Extract the (X, Y) coordinate from the center of the cell holding the provided text.  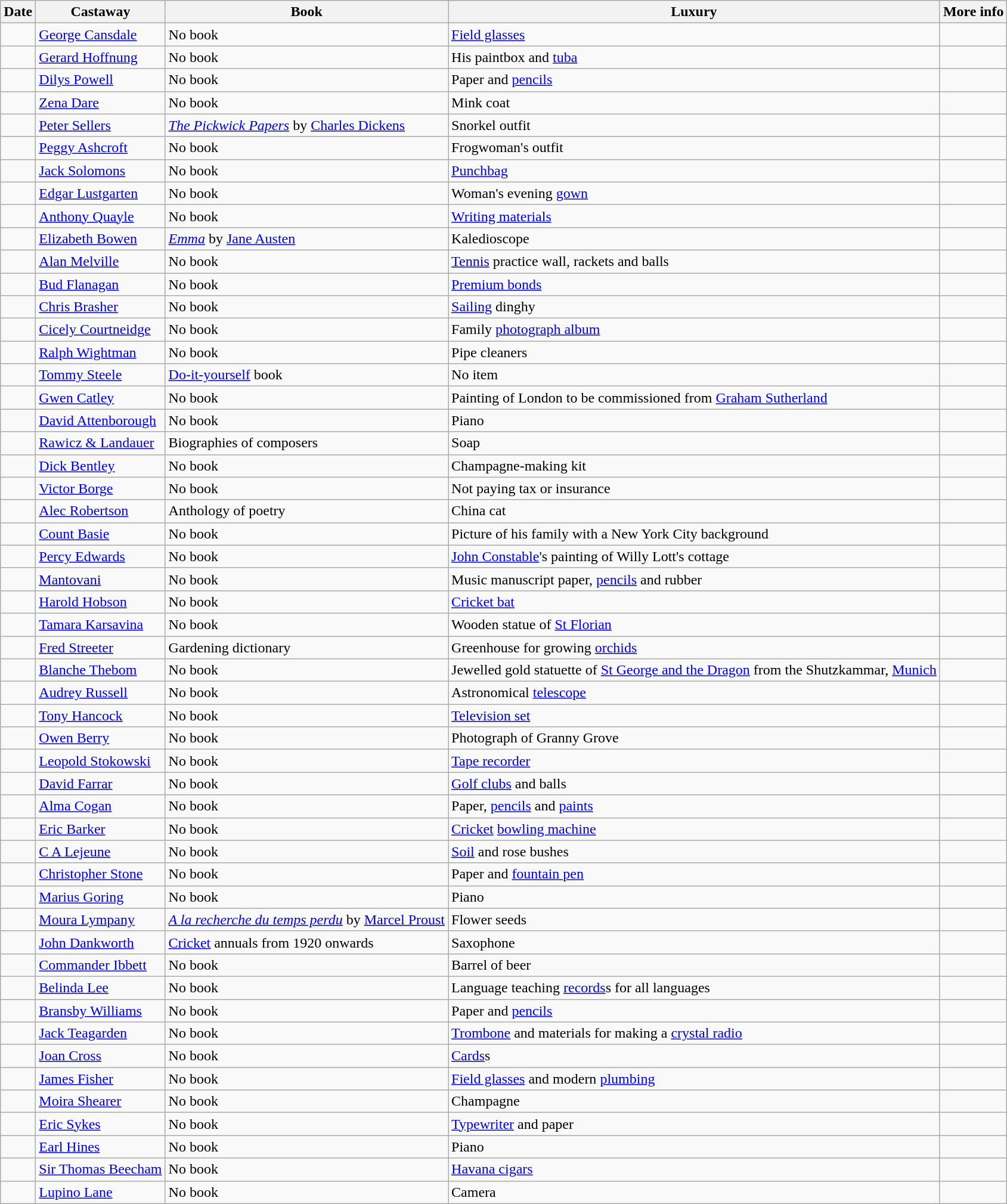
Saxophone (694, 942)
Bud Flanagan (100, 284)
The Pickwick Papers by Charles Dickens (306, 125)
Not paying tax or insurance (694, 488)
Victor Borge (100, 488)
Pipe cleaners (694, 352)
No item (694, 375)
Alma Cogan (100, 806)
Cricket annuals from 1920 onwards (306, 942)
Alan Melville (100, 261)
Edgar Lustgarten (100, 193)
Wooden statue of St Florian (694, 624)
Frogwoman's outfit (694, 148)
Eric Sykes (100, 1124)
More info (973, 12)
His paintbox and tuba (694, 57)
Anthony Quayle (100, 216)
James Fisher (100, 1079)
Sir Thomas Beecham (100, 1169)
Sailing dinghy (694, 307)
David Attenborough (100, 420)
Snorkel outfit (694, 125)
Typewriter and paper (694, 1124)
Tape recorder (694, 761)
Gardening dictionary (306, 647)
Owen Berry (100, 738)
Gwen Catley (100, 398)
Marius Goring (100, 897)
Castaway (100, 12)
Tommy Steele (100, 375)
Joan Cross (100, 1056)
Percy Edwards (100, 556)
Dick Bentley (100, 466)
Commander Ibbett (100, 965)
Jack Teagarden (100, 1033)
Dilys Powell (100, 80)
Book (306, 12)
Champagne-making kit (694, 466)
Bransby Williams (100, 1011)
Cricket bat (694, 602)
Peter Sellers (100, 125)
Fred Streeter (100, 647)
Cicely Courtneidge (100, 330)
Soap (694, 443)
Ralph Wightman (100, 352)
Mantovani (100, 579)
China cat (694, 511)
Harold Hobson (100, 602)
Photograph of Granny Grove (694, 738)
Astronomical telescope (694, 693)
Leopold Stokowski (100, 761)
Tennis practice wall, rackets and balls (694, 261)
Picture of his family with a New York City background (694, 534)
Christopher Stone (100, 874)
Peggy Ashcroft (100, 148)
Gerard Hoffnung (100, 57)
A la recherche du temps perdu by Marcel Proust (306, 920)
Blanche Thebom (100, 670)
Barrel of beer (694, 965)
David Farrar (100, 784)
Kaledioscope (694, 239)
Television set (694, 716)
Audrey Russell (100, 693)
Punchbag (694, 171)
John Constable's painting of Willy Lott's cottage (694, 556)
Premium bonds (694, 284)
Do-it-yourself book (306, 375)
Trombone and materials for making a crystal radio (694, 1033)
Field glasses and modern plumbing (694, 1079)
Woman's evening gown (694, 193)
Moira Shearer (100, 1101)
Camera (694, 1192)
Language teaching recordss for all languages (694, 988)
Cardss (694, 1056)
Soil and rose bushes (694, 852)
Lupino Lane (100, 1192)
Zena Dare (100, 103)
George Cansdale (100, 35)
Anthology of poetry (306, 511)
C A Lejeune (100, 852)
Emma by Jane Austen (306, 239)
Flower seeds (694, 920)
Cricket bowling machine (694, 829)
Writing materials (694, 216)
John Dankworth (100, 942)
Moura Lympany (100, 920)
Chris Brasher (100, 307)
Count Basie (100, 534)
Date (18, 12)
Paper, pencils and paints (694, 806)
Paper and fountain pen (694, 874)
Tamara Karsavina (100, 624)
Eric Barker (100, 829)
Elizabeth Bowen (100, 239)
Mink coat (694, 103)
Earl Hines (100, 1147)
Jewelled gold statuette of St George and the Dragon from the Shutzkammar, Munich (694, 670)
Champagne (694, 1101)
Family photograph album (694, 330)
Havana cigars (694, 1169)
Alec Robertson (100, 511)
Biographies of composers (306, 443)
Field glasses (694, 35)
Rawicz & Landauer (100, 443)
Greenhouse for growing orchids (694, 647)
Music manuscript paper, pencils and rubber (694, 579)
Belinda Lee (100, 988)
Tony Hancock (100, 716)
Jack Solomons (100, 171)
Golf clubs and balls (694, 784)
Luxury (694, 12)
Painting of London to be commissioned from Graham Sutherland (694, 398)
